Find where the given text appears and provide that cell's center as (X, Y) coordinate. 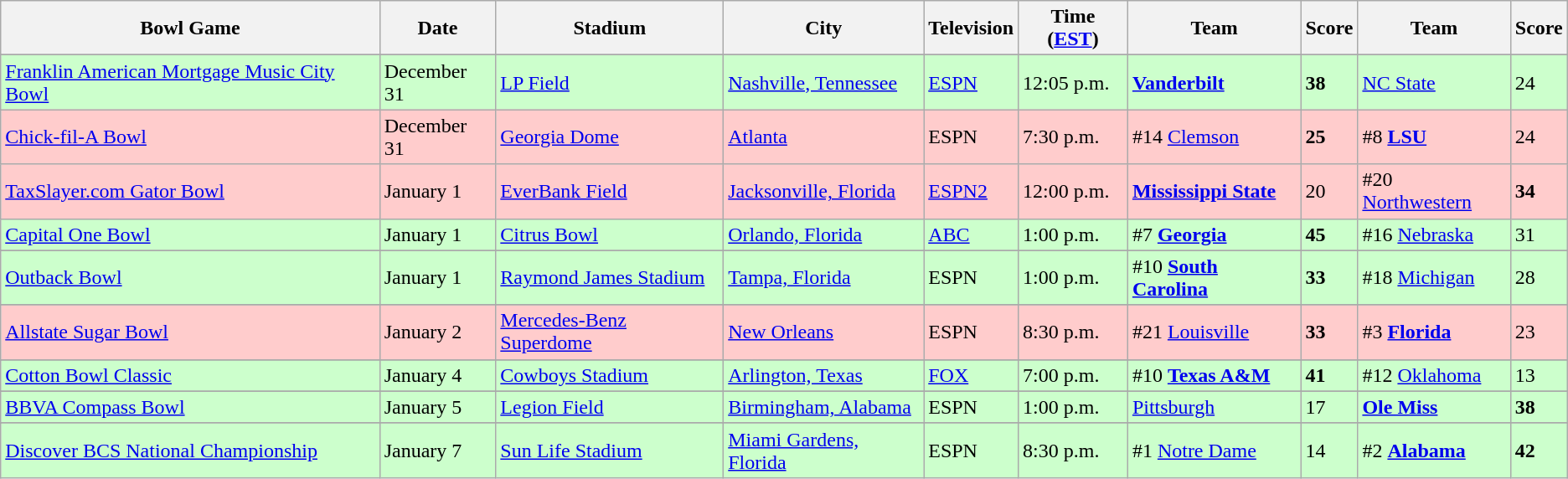
January 4 (437, 375)
41 (1329, 375)
Cowboys Stadium (610, 375)
Jacksonville, Florida (824, 191)
Cotton Bowl Classic (190, 375)
Miami Gardens, Florida (824, 451)
12:05 p.m. (1074, 82)
Discover BCS National Championship (190, 451)
Atlanta (824, 137)
Arlington, Texas (824, 375)
Television (972, 28)
31 (1539, 234)
Bowl Game (190, 28)
17 (1329, 407)
Legion Field (610, 407)
Tampa, Florida (824, 278)
#10 South Carolina (1215, 278)
#16 Nebraska (1434, 234)
#10 Texas A&M (1215, 375)
New Orleans (824, 332)
Ole Miss (1434, 407)
7:30 p.m. (1074, 137)
#2 Alabama (1434, 451)
City (824, 28)
42 (1539, 451)
Pittsburgh (1215, 407)
34 (1539, 191)
Time (EST) (1074, 28)
FOX (972, 375)
20 (1329, 191)
Date (437, 28)
45 (1329, 234)
13 (1539, 375)
January 2 (437, 332)
Chick-fil-A Bowl (190, 137)
23 (1539, 332)
#14 Clemson (1215, 137)
Georgia Dome (610, 137)
#1 Notre Dame (1215, 451)
#12 Oklahoma (1434, 375)
ESPN2 (972, 191)
7:00 p.m. (1074, 375)
BBVA Compass Bowl (190, 407)
Franklin American Mortgage Music City Bowl (190, 82)
Sun Life Stadium (610, 451)
Allstate Sugar Bowl (190, 332)
#18 Michigan (1434, 278)
#21 Louisville (1215, 332)
28 (1539, 278)
LP Field (610, 82)
Mississippi State (1215, 191)
Capital One Bowl (190, 234)
#20 Northwestern (1434, 191)
12:00 p.m. (1074, 191)
ABC (972, 234)
Citrus Bowl (610, 234)
Nashville, Tennessee (824, 82)
Orlando, Florida (824, 234)
Raymond James Stadium (610, 278)
Vanderbilt (1215, 82)
TaxSlayer.com Gator Bowl (190, 191)
#8 LSU (1434, 137)
#7 Georgia (1215, 234)
NC State (1434, 82)
Outback Bowl (190, 278)
EverBank Field (610, 191)
Mercedes-Benz Superdome (610, 332)
#3 Florida (1434, 332)
January 7 (437, 451)
January 5 (437, 407)
25 (1329, 137)
Stadium (610, 28)
14 (1329, 451)
Birmingham, Alabama (824, 407)
